Determine the [X, Y] coordinate at the center of the cell enclosing the given text.  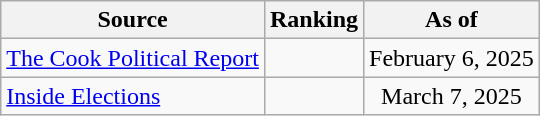
Ranking [314, 20]
February 6, 2025 [452, 58]
The Cook Political Report [133, 58]
Source [133, 20]
March 7, 2025 [452, 96]
As of [452, 20]
Inside Elections [133, 96]
